Pinpoint the cell where the given text exists, returning its [x, y] midpoint coordinate. 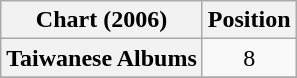
Chart (2006) [102, 20]
8 [249, 58]
Taiwanese Albums [102, 58]
Position [249, 20]
